Return [x, y] of the center of cell containing provided text 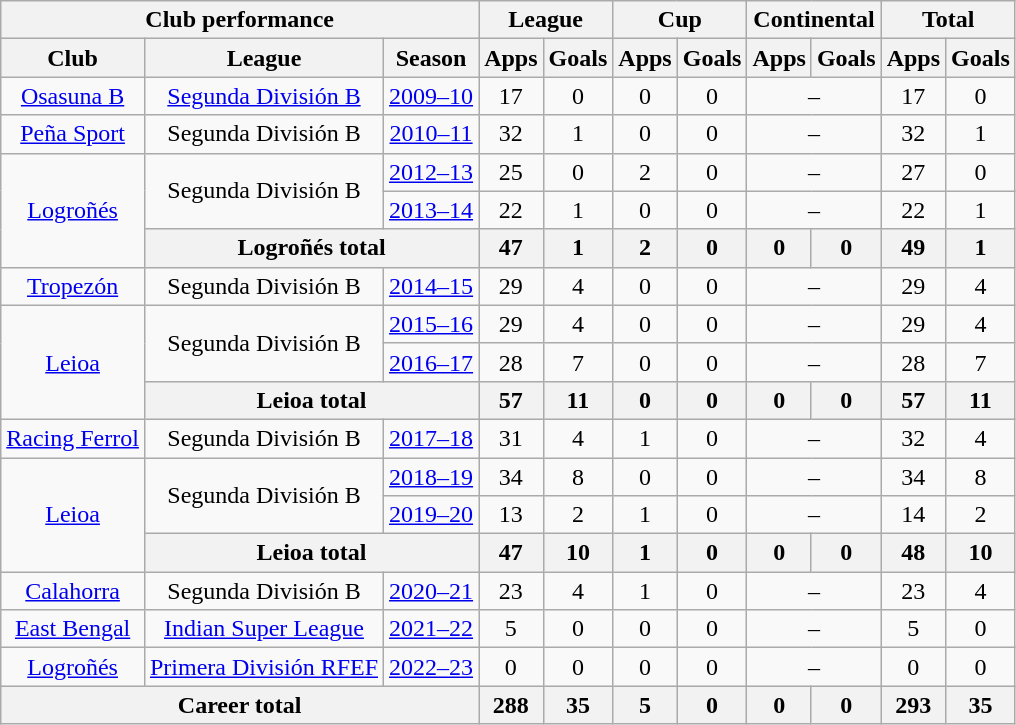
25 [511, 172]
Calahorra [73, 591]
Cup [680, 20]
2010–11 [432, 134]
2017–18 [432, 438]
2015–16 [432, 324]
48 [913, 553]
2016–17 [432, 362]
Logroñés total [311, 248]
Continental [814, 20]
Total [948, 20]
31 [511, 438]
2014–15 [432, 286]
2009–10 [432, 96]
Racing Ferrol [73, 438]
13 [511, 515]
2012–13 [432, 172]
Primera División RFEF [264, 667]
Career total [240, 705]
2022–23 [432, 667]
Club performance [240, 20]
Osasuna B [73, 96]
Peña Sport [73, 134]
2020–21 [432, 591]
2019–20 [432, 515]
27 [913, 172]
Season [432, 58]
293 [913, 705]
2021–22 [432, 629]
Club [73, 58]
14 [913, 515]
2018–19 [432, 477]
East Bengal [73, 629]
Indian Super League [264, 629]
Tropezón [73, 286]
2013–14 [432, 210]
288 [511, 705]
49 [913, 248]
